Return the (x, y) coordinate for the center point of the cell that contains the specified text.  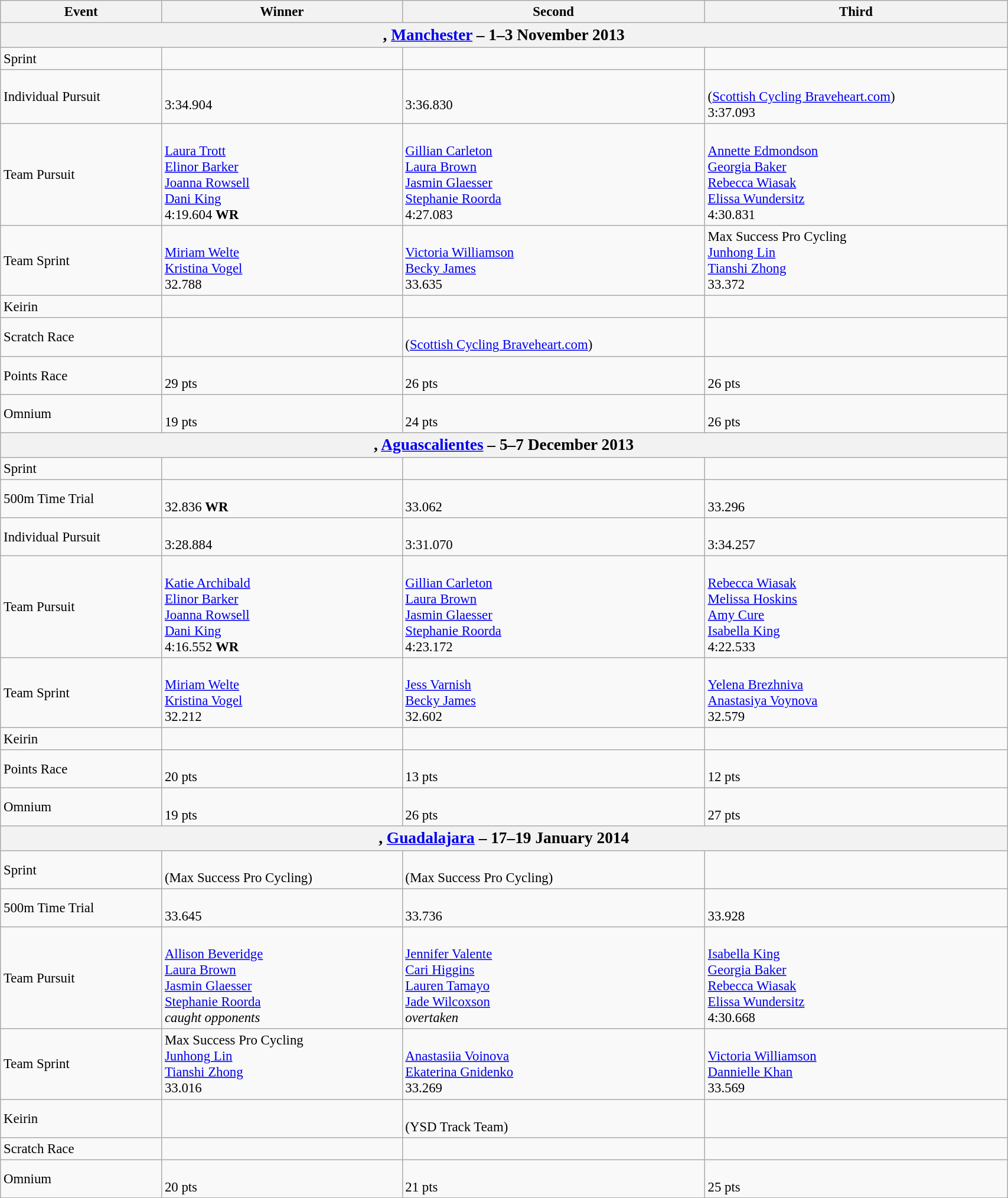
27 pts (856, 808)
Anastasiia VoinovaEkaterina Gnidenko33.269 (553, 1064)
Katie ArchibaldElinor BarkerJoanna RowsellDani King4:16.552 WR (282, 607)
Gillian CarletonLaura BrownJasmin GlaesserStephanie Roorda4:23.172 (553, 607)
Winner (282, 12)
Max Success Pro CyclingJunhong LinTianshi Zhong33.372 (856, 261)
3:34.904 (282, 97)
3:31.070 (553, 537)
13 pts (553, 769)
, Manchester – 1–3 November 2013 (504, 35)
21 pts (553, 1179)
32.836 WR (282, 498)
, Aguascalientes – 5–7 December 2013 (504, 445)
24 pts (553, 413)
Yelena BrezhnivaAnastasiya Voynova32.579 (856, 693)
Isabella KingGeorgia BakerRebecca WiasakElissa Wundersitz4:30.668 (856, 978)
Miriam WelteKristina Vogel32.788 (282, 261)
33.736 (553, 908)
Third (856, 12)
Victoria WilliamsonDannielle Khan33.569 (856, 1064)
Victoria WilliamsonBecky James33.635 (553, 261)
Laura TrottElinor BarkerJoanna RowsellDani King4:19.604 WR (282, 175)
33.062 (553, 498)
(YSD Track Team) (553, 1118)
Jennifer ValenteCari HigginsLauren TamayoJade Wilcoxsonovertaken (553, 978)
Jess VarnishBecky James32.602 (553, 693)
Event (81, 12)
12 pts (856, 769)
33.296 (856, 498)
(Scottish Cycling Braveheart.com) (553, 338)
(Scottish Cycling Braveheart.com)3:37.093 (856, 97)
Allison BeveridgeLaura BrownJasmin GlaesserStephanie Roordacaught opponents (282, 978)
33.645 (282, 908)
3:34.257 (856, 537)
29 pts (282, 376)
Rebecca WiasakMelissa HoskinsAmy CureIsabella King4:22.533 (856, 607)
33.928 (856, 908)
3:36.830 (553, 97)
Gillian CarletonLaura BrownJasmin GlaesserStephanie Roorda4:27.083 (553, 175)
Second (553, 12)
25 pts (856, 1179)
3:28.884 (282, 537)
Annette EdmondsonGeorgia BakerRebecca WiasakElissa Wundersitz4:30.831 (856, 175)
Max Success Pro CyclingJunhong LinTianshi Zhong33.016 (282, 1064)
, Guadalajara – 17–19 January 2014 (504, 838)
Miriam WelteKristina Vogel32.212 (282, 693)
